Return the [x, y] coordinate for the center point of the cell that contains the specified text.  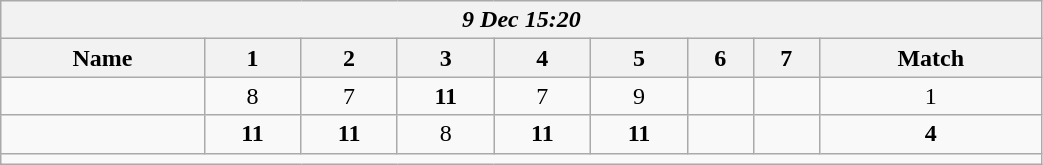
Match [930, 58]
5 [640, 58]
9 Dec 15:20 [522, 20]
2 [350, 58]
3 [446, 58]
6 [720, 58]
9 [640, 96]
Name [102, 58]
